Find where the given text appears and provide that cell's center as [x, y] coordinate. 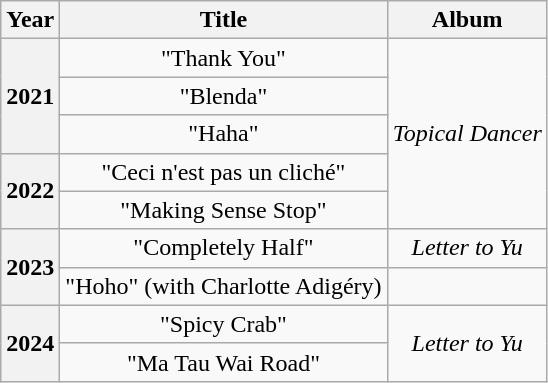
2022 [30, 191]
2023 [30, 267]
Title [224, 20]
Year [30, 20]
"Blenda" [224, 96]
2024 [30, 343]
"Ma Tau Wai Road" [224, 362]
"Completely Half" [224, 248]
"Making Sense Stop" [224, 210]
"Hoho" (with Charlotte Adigéry) [224, 286]
"Spicy Crab" [224, 324]
"Ceci n'est pas un cliché" [224, 172]
Album [467, 20]
"Haha" [224, 134]
"Thank You" [224, 58]
2021 [30, 96]
Topical Dancer [467, 134]
